Provide the (X, Y) coordinate of the cell's center where the given text is located.  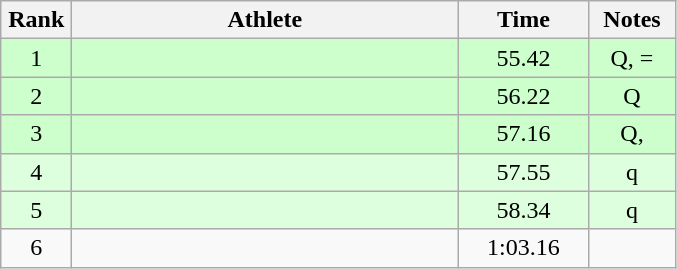
Q (632, 96)
4 (36, 172)
57.16 (524, 134)
3 (36, 134)
Time (524, 20)
Q, = (632, 58)
2 (36, 96)
1:03.16 (524, 248)
Notes (632, 20)
58.34 (524, 210)
5 (36, 210)
1 (36, 58)
Athlete (265, 20)
55.42 (524, 58)
57.55 (524, 172)
Q, (632, 134)
6 (36, 248)
56.22 (524, 96)
Rank (36, 20)
